Return the [x, y] coordinate for the center point of the cell that contains the specified text.  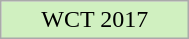
WCT 2017 [95, 20]
